Return (x, y) of the center of cell containing provided text 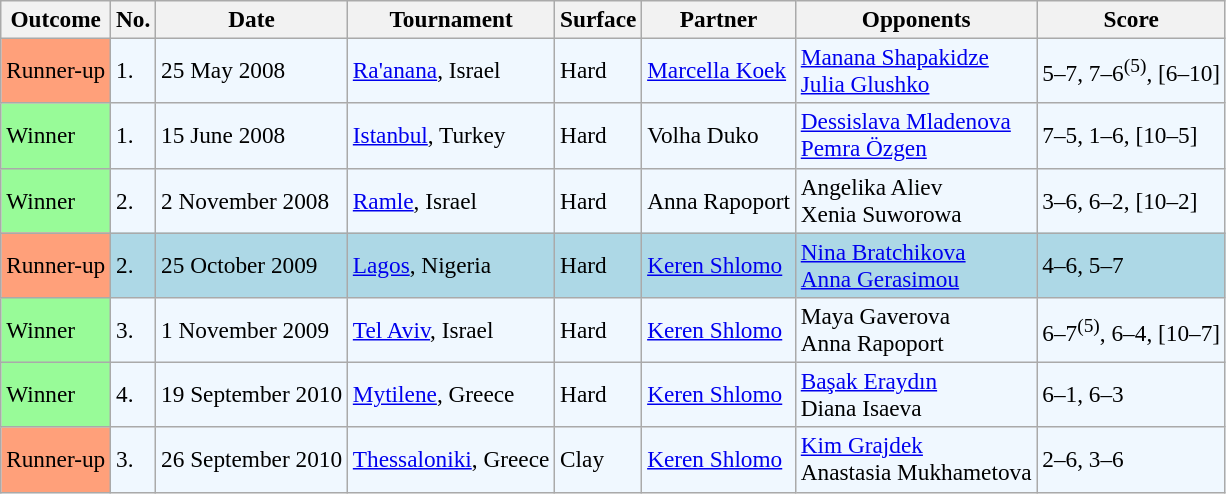
15 June 2008 (252, 136)
1 November 2009 (252, 330)
Istanbul, Turkey (450, 136)
2–6, 3–6 (1132, 460)
No. (134, 19)
25 May 2008 (252, 70)
Thessaloniki, Greece (450, 460)
Partner (719, 19)
Clay (598, 460)
Volha Duko (719, 136)
Ra'anana, Israel (450, 70)
2 November 2008 (252, 200)
Maya Gaverova Anna Rapoport (916, 330)
Date (252, 19)
6–7(5), 6–4, [10–7] (1132, 330)
Surface (598, 19)
3–6, 6–2, [10–2] (1132, 200)
Outcome (56, 19)
Anna Rapoport (719, 200)
Tel Aviv, Israel (450, 330)
6–1, 6–3 (1132, 394)
Tournament (450, 19)
Lagos, Nigeria (450, 264)
Marcella Koek (719, 70)
Kim Grajdek Anastasia Mukhametova (916, 460)
Başak Eraydın Diana Isaeva (916, 394)
4. (134, 394)
7–5, 1–6, [10–5] (1132, 136)
Score (1132, 19)
Mytilene, Greece (450, 394)
Nina Bratchikova Anna Gerasimou (916, 264)
5–7, 7–6(5), [6–10] (1132, 70)
Manana Shapakidze Julia Glushko (916, 70)
4–6, 5–7 (1132, 264)
Ramle, Israel (450, 200)
Angelika Aliev Xenia Suworowa (916, 200)
19 September 2010 (252, 394)
Opponents (916, 19)
25 October 2009 (252, 264)
26 September 2010 (252, 460)
Dessislava Mladenova Pemra Özgen (916, 136)
